Return the [x, y] coordinate for the center point of the cell that contains the specified text.  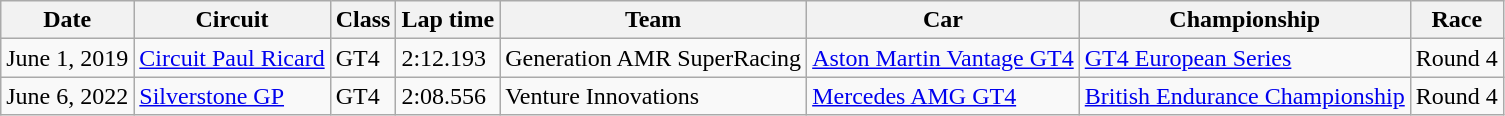
2:08.556 [448, 96]
Circuit [232, 20]
Circuit Paul Ricard [232, 58]
GT4 European Series [1244, 58]
Team [654, 20]
Championship [1244, 20]
Silverstone GP [232, 96]
Venture Innovations [654, 96]
Lap time [448, 20]
Class [363, 20]
Race [1456, 20]
June 1, 2019 [68, 58]
Car [944, 20]
British Endurance Championship [1244, 96]
Date [68, 20]
Generation AMR SuperRacing [654, 58]
June 6, 2022 [68, 96]
2:12.193 [448, 58]
Mercedes AMG GT4 [944, 96]
Aston Martin Vantage GT4 [944, 58]
